Determine the (X, Y) coordinate at the center of the cell enclosing the given text.  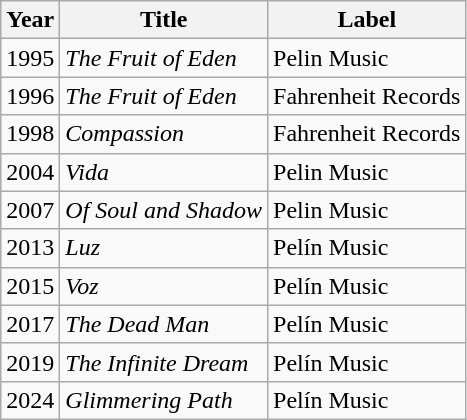
The Infinite Dream (164, 362)
2007 (30, 210)
1998 (30, 134)
Luz (164, 248)
2024 (30, 400)
Glimmering Path (164, 400)
2004 (30, 172)
2017 (30, 324)
2015 (30, 286)
Of Soul and Shadow (164, 210)
Compassion (164, 134)
2013 (30, 248)
Year (30, 20)
Title (164, 20)
1995 (30, 58)
1996 (30, 96)
Label (367, 20)
2019 (30, 362)
Voz (164, 286)
Vida (164, 172)
The Dead Man (164, 324)
